Identify which cell holds the provided text, then report its [X, Y] central coordinate. 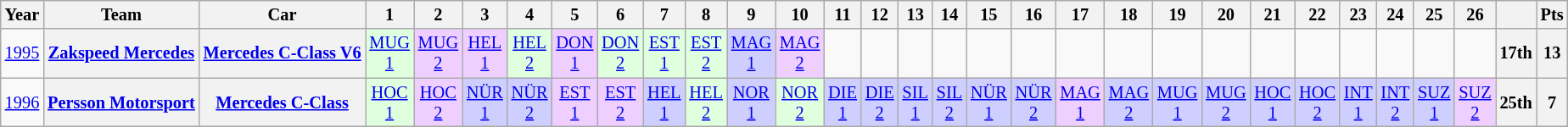
12 [880, 14]
16 [1033, 14]
SUZ1 [1434, 102]
2 [438, 14]
21 [1273, 14]
DON2 [620, 53]
5 [574, 14]
18 [1128, 14]
8 [706, 14]
15 [989, 14]
SUZ2 [1475, 102]
22 [1317, 14]
1996 [22, 102]
Mercedes C-Class [283, 102]
11 [843, 14]
SIL1 [916, 102]
20 [1225, 14]
24 [1396, 14]
17 [1079, 14]
Persson Motorsport [121, 102]
INT2 [1396, 102]
Car [283, 14]
NOR1 [752, 102]
Year [22, 14]
10 [799, 14]
NOR2 [799, 102]
26 [1475, 14]
23 [1358, 14]
25 [1434, 14]
25th [1516, 102]
INT1 [1358, 102]
1 [389, 14]
Zakspeed Mercedes [121, 53]
Pts [1553, 14]
9 [752, 14]
6 [620, 14]
Team [121, 14]
19 [1178, 14]
SIL2 [949, 102]
3 [485, 14]
Mercedes C-Class V6 [283, 53]
DON1 [574, 53]
1995 [22, 53]
DIE2 [880, 102]
14 [949, 14]
4 [529, 14]
17th [1516, 53]
DIE1 [843, 102]
